Search for the cell housing the specified text and yield its [x, y] center coordinate. 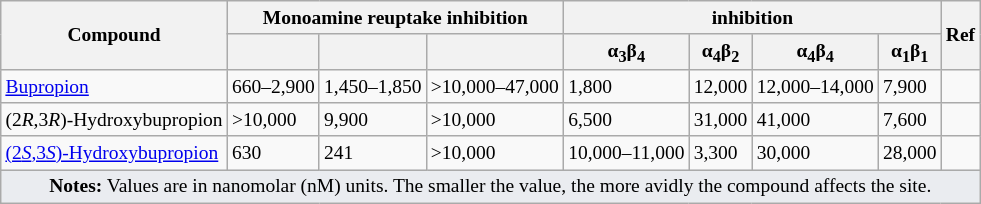
30,000 [815, 152]
α4β4 [815, 52]
3,300 [720, 152]
12,000–14,000 [815, 86]
31,000 [720, 120]
Compound [114, 36]
12,000 [720, 86]
10,000–11,000 [627, 152]
α3β4 [627, 52]
6,500 [627, 120]
7,900 [910, 86]
α1β1 [910, 52]
Ref [960, 36]
1,450–1,850 [372, 86]
41,000 [815, 120]
Notes: Values are in nanomolar (nM) units. The smaller the value, the more avidly the compound affects the site. [490, 186]
α4β2 [720, 52]
660–2,900 [273, 86]
Bupropion [114, 86]
inhibition [753, 18]
241 [372, 152]
Monoamine reuptake inhibition [395, 18]
(2S,3S)-Hydroxybupropion [114, 152]
9,900 [372, 120]
>10,000–47,000 [494, 86]
630 [273, 152]
(2R,3R)-Hydroxybupropion [114, 120]
7,600 [910, 120]
28,000 [910, 152]
1,800 [627, 86]
